Scan for the cell matching the given text and deliver its (x, y) coordinate at center. 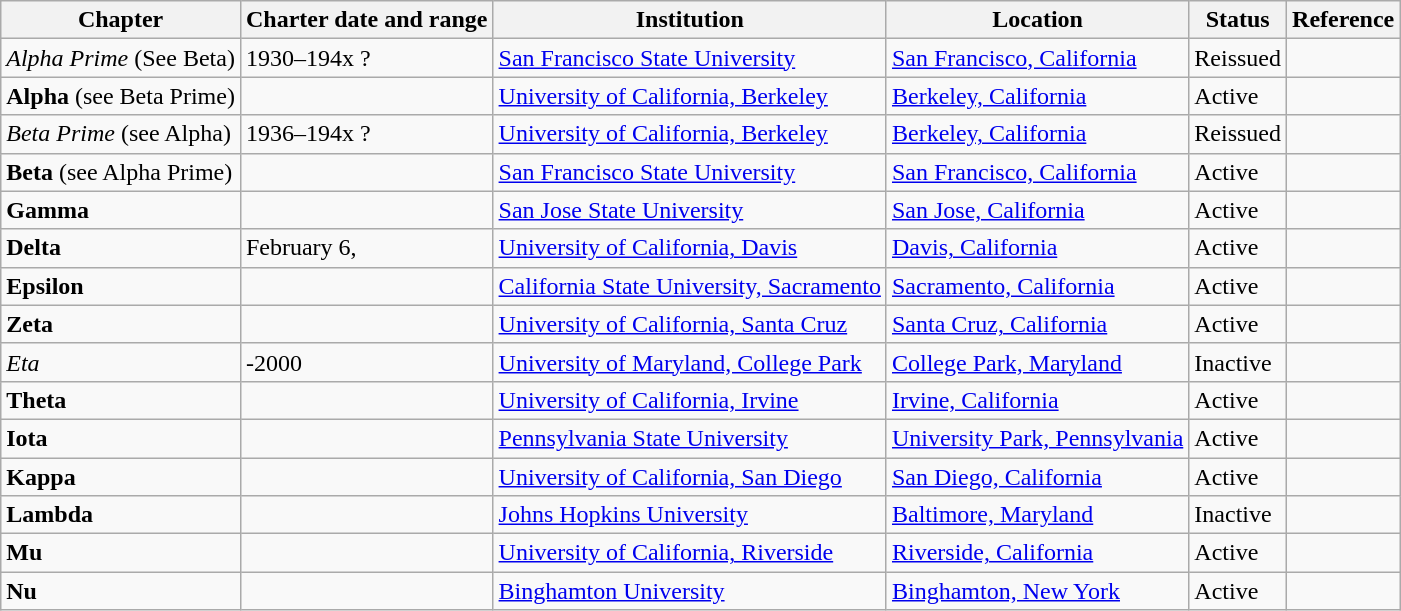
Chapter (121, 20)
University of California, Davis (690, 248)
Institution (690, 20)
Reference (1344, 20)
University of California, Santa Cruz (690, 324)
San Jose State University (690, 210)
-2000 (366, 362)
Kappa (121, 477)
Delta (121, 248)
University of California, Riverside (690, 553)
California State University, Sacramento (690, 286)
Theta (121, 400)
Johns Hopkins University (690, 515)
San Diego, California (1037, 477)
1936–194x ? (366, 134)
Sacramento, California (1037, 286)
1930–194x ? (366, 58)
Location (1037, 20)
Binghamton University (690, 591)
Zeta (121, 324)
Alpha Prime (See Beta) (121, 58)
Charter date and range (366, 20)
Alpha (see Beta Prime) (121, 96)
Beta (see Alpha Prime) (121, 172)
University of Maryland, College Park (690, 362)
Baltimore, Maryland (1037, 515)
Epsilon (121, 286)
Beta Prime (see Alpha) (121, 134)
College Park, Maryland (1037, 362)
University Park, Pennsylvania (1037, 438)
University of California, San Diego (690, 477)
Davis, California (1037, 248)
Eta (121, 362)
San Jose, California (1037, 210)
Santa Cruz, California (1037, 324)
Lambda (121, 515)
Riverside, California (1037, 553)
February 6, (366, 248)
Mu (121, 553)
Binghamton, New York (1037, 591)
Irvine, California (1037, 400)
Iota (121, 438)
University of California, Irvine (690, 400)
Pennsylvania State University (690, 438)
Nu (121, 591)
Gamma (121, 210)
Status (1238, 20)
